Extract the (x, y) coordinate from the center of the cell holding the provided text.  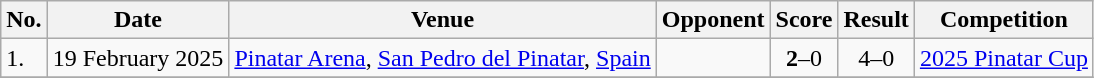
No. (24, 20)
Competition (1004, 20)
Pinatar Arena, San Pedro del Pinatar, Spain (442, 58)
2025 Pinatar Cup (1004, 58)
Result (876, 20)
4–0 (876, 58)
1. (24, 58)
Opponent (713, 20)
2–0 (804, 58)
19 February 2025 (138, 58)
Score (804, 20)
Venue (442, 20)
Date (138, 20)
